Scan for the cell matching the given text and deliver its [X, Y] coordinate at center. 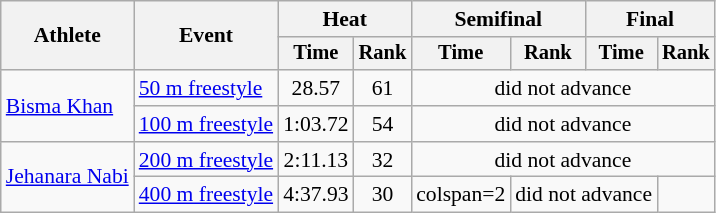
100 m freestyle [206, 124]
61 [383, 88]
28.57 [316, 88]
4:37.93 [316, 195]
Jehanara Nabi [68, 178]
50 m freestyle [206, 88]
54 [383, 124]
Athlete [68, 36]
Event [206, 36]
Semifinal [498, 19]
Bisma Khan [68, 106]
Final [650, 19]
1:03.72 [316, 124]
Heat [344, 19]
colspan=2 [460, 195]
2:11.13 [316, 160]
30 [383, 195]
200 m freestyle [206, 160]
400 m freestyle [206, 195]
32 [383, 160]
